Return the [x, y] coordinate for the center point of the cell that contains the specified text.  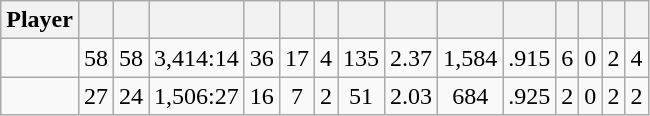
.925 [530, 96]
Player [40, 20]
2.03 [412, 96]
36 [262, 58]
135 [362, 58]
1,506:27 [197, 96]
16 [262, 96]
6 [568, 58]
51 [362, 96]
3,414:14 [197, 58]
.915 [530, 58]
24 [132, 96]
684 [470, 96]
27 [96, 96]
1,584 [470, 58]
2.37 [412, 58]
7 [296, 96]
17 [296, 58]
